Output the [x, y] coordinate of the center of the cell containing the given text.  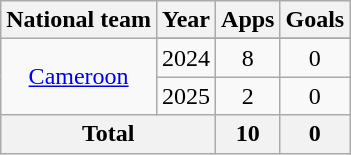
2025 [186, 96]
2 [248, 96]
2024 [186, 58]
8 [248, 58]
Year [186, 20]
Goals [315, 20]
Total [108, 134]
10 [248, 134]
Apps [248, 20]
National team [79, 20]
Cameroon [79, 77]
